Output the [x, y] coordinate of the center of the cell containing the given text.  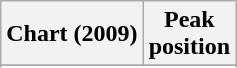
Peakposition [189, 34]
Chart (2009) [72, 34]
